For the text-containing cell, return its midpoint in [x, y] coordinate format. 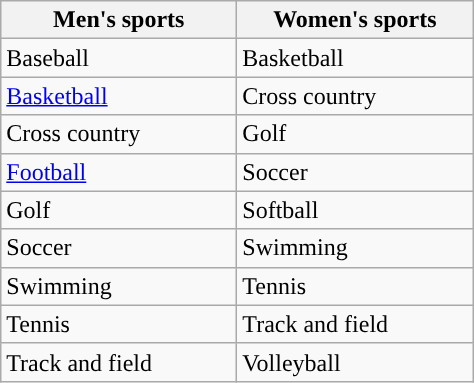
Softball [355, 210]
Baseball [119, 58]
Women's sports [355, 20]
Men's sports [119, 20]
Football [119, 172]
Volleyball [355, 362]
